Detect which cell encompasses the target text, then output its [X, Y] center coordinate. 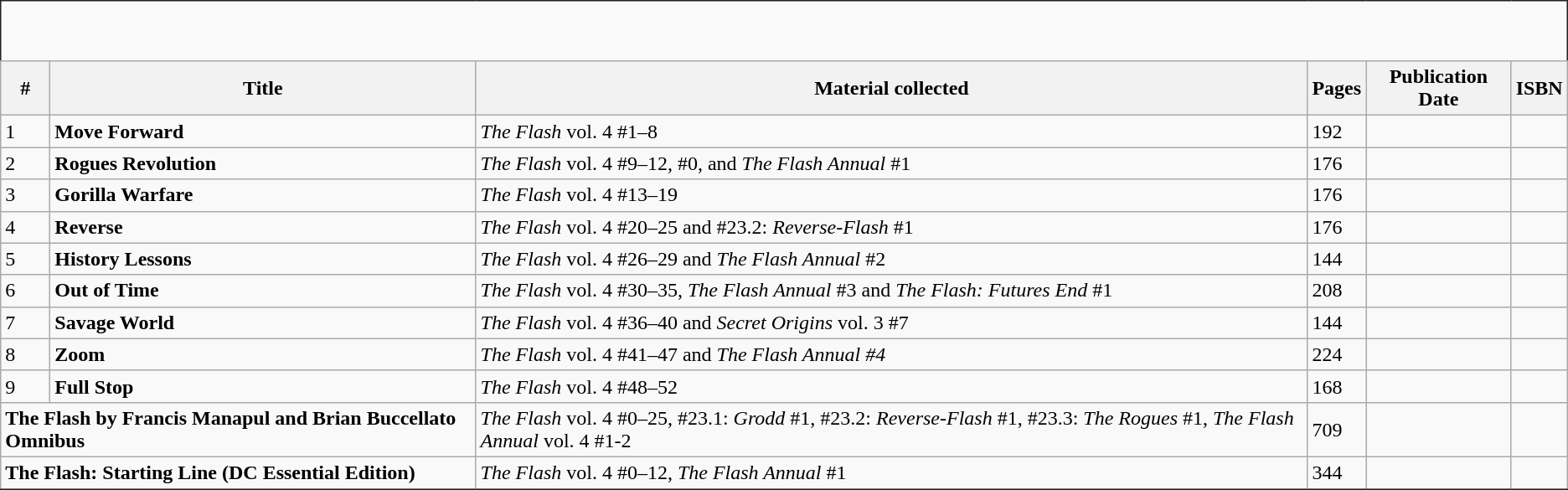
Reverse [263, 227]
The Flash vol. 4 #20–25 and #23.2: Reverse-Flash #1 [891, 227]
5 [25, 259]
The Flash vol. 4 #36–40 and Secret Origins vol. 3 #7 [891, 322]
Publication Date [1439, 89]
The Flash by Francis Manapul and Brian Buccellato Omnibus [238, 429]
The Flash: Starting Line (DC Essential Edition) [238, 472]
Zoom [263, 354]
344 [1337, 472]
Gorilla Warfare [263, 195]
The Flash vol. 4 #13–19 [891, 195]
ISBN [1540, 89]
The Flash vol. 4 #26–29 and The Flash Annual #2 [891, 259]
The Flash vol. 4 #9–12, #0, and The Flash Annual #1 [891, 163]
7 [25, 322]
Pages [1337, 89]
The Flash vol. 4 #48–52 [891, 386]
168 [1337, 386]
208 [1337, 291]
709 [1337, 429]
192 [1337, 132]
3 [25, 195]
Title [263, 89]
History Lessons [263, 259]
1 [25, 132]
4 [25, 227]
9 [25, 386]
Savage World [263, 322]
6 [25, 291]
The Flash vol. 4 #41–47 and The Flash Annual #4 [891, 354]
Full Stop [263, 386]
The Flash vol. 4 #0–25, #23.1: Grodd #1, #23.2: Reverse-Flash #1, #23.3: The Rogues #1, The Flash Annual vol. 4 #1-2 [891, 429]
The Flash vol. 4 #0–12, The Flash Annual #1 [891, 472]
The Flash vol. 4 #30–35, The Flash Annual #3 and The Flash: Futures End #1 [891, 291]
2 [25, 163]
Material collected [891, 89]
Rogues Revolution [263, 163]
224 [1337, 354]
Out of Time [263, 291]
Move Forward [263, 132]
8 [25, 354]
# [25, 89]
The Flash vol. 4 #1–8 [891, 132]
